Scan for the cell matching the given text and deliver its (x, y) coordinate at center. 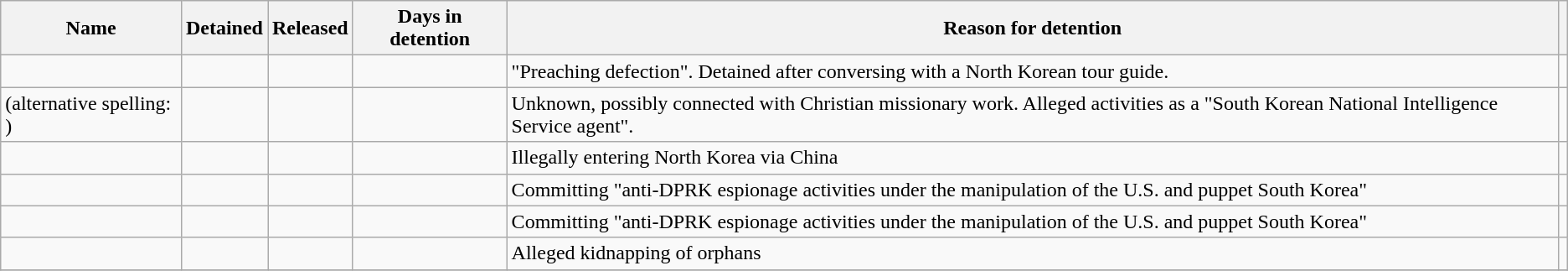
Days in detention (430, 29)
Alleged kidnapping of orphans (1032, 253)
Detained (224, 29)
Unknown, possibly connected with Christian missionary work. Alleged activities as a "South Korean National Intelligence Service agent". (1032, 114)
"Preaching defection". Detained after conversing with a North Korean tour guide. (1032, 71)
Released (311, 29)
Illegally entering North Korea via China (1032, 158)
Reason for detention (1032, 29)
Name (91, 29)
(alternative spelling: ) (91, 114)
